Search for the cell housing the specified text and yield its (X, Y) center coordinate. 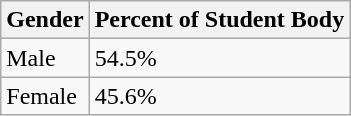
Gender (45, 20)
Female (45, 96)
Percent of Student Body (220, 20)
45.6% (220, 96)
Male (45, 58)
54.5% (220, 58)
